Return the [x, y] coordinate for the center point of the cell that contains the specified text.  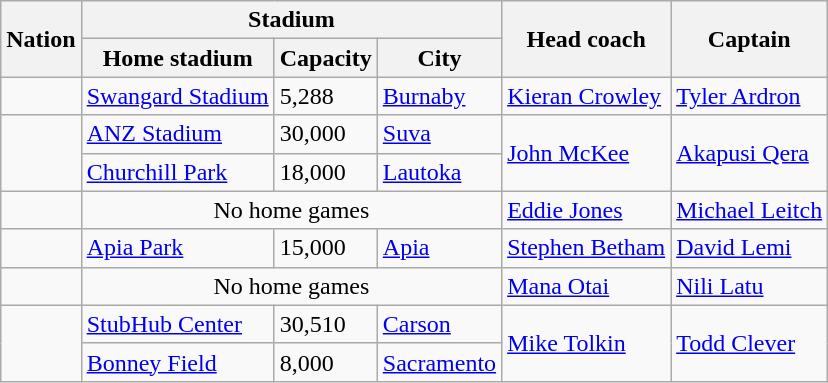
Churchill Park [178, 172]
Eddie Jones [586, 210]
David Lemi [750, 248]
Suva [439, 134]
City [439, 58]
Todd Clever [750, 343]
Stadium [291, 20]
Lautoka [439, 172]
18,000 [326, 172]
Head coach [586, 39]
Apia Park [178, 248]
Stephen Betham [586, 248]
Kieran Crowley [586, 96]
Bonney Field [178, 362]
15,000 [326, 248]
Home stadium [178, 58]
Tyler Ardron [750, 96]
Capacity [326, 58]
Nation [41, 39]
Nili Latu [750, 286]
ANZ Stadium [178, 134]
Michael Leitch [750, 210]
StubHub Center [178, 324]
John McKee [586, 153]
Carson [439, 324]
8,000 [326, 362]
Captain [750, 39]
Burnaby [439, 96]
Apia [439, 248]
Sacramento [439, 362]
30,510 [326, 324]
Swangard Stadium [178, 96]
Akapusi Qera [750, 153]
5,288 [326, 96]
30,000 [326, 134]
Mike Tolkin [586, 343]
Mana Otai [586, 286]
